Output the [x, y] coordinate of the center of the cell containing the given text.  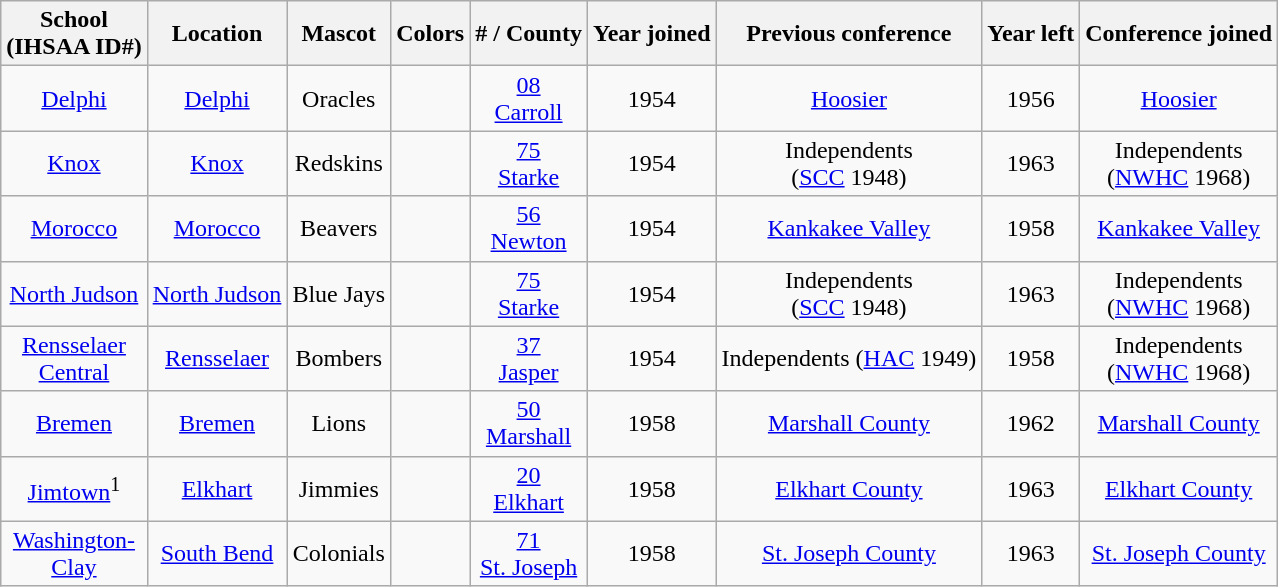
Washington- Clay [74, 554]
Bombers [339, 358]
South Bend [217, 554]
Lions [339, 424]
# / County [529, 34]
Year left [1031, 34]
School (IHSAA ID#) [74, 34]
20 Elkhart [529, 488]
Year joined [652, 34]
Redskins [339, 164]
Conference joined [1179, 34]
Jimtown1 [74, 488]
50 Marshall [529, 424]
Blue Jays [339, 294]
71 St. Joseph [529, 554]
Colors [430, 34]
Beavers [339, 228]
Location [217, 34]
Mascot [339, 34]
Oracles [339, 98]
Jimmies [339, 488]
Colonials [339, 554]
Previous conference [849, 34]
1962 [1031, 424]
Rensselaer Central [74, 358]
08 Carroll [529, 98]
37 Jasper [529, 358]
56 Newton [529, 228]
Independents (HAC 1949) [849, 358]
1956 [1031, 98]
Elkhart [217, 488]
Rensselaer [217, 358]
